Pinpoint the cell where the given text exists, returning its (x, y) midpoint coordinate. 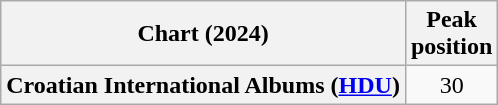
Chart (2024) (204, 34)
Croatian International Albums (HDU) (204, 85)
30 (451, 85)
Peakposition (451, 34)
